From the cell containing the given text, extract its center point as (X, Y) coordinate. 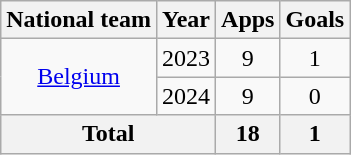
2024 (186, 96)
Goals (315, 20)
Belgium (79, 77)
18 (248, 134)
Year (186, 20)
Apps (248, 20)
Total (108, 134)
National team (79, 20)
0 (315, 96)
2023 (186, 58)
